Capture the cell that displays the provided text and extract its (X, Y) central coordinate. 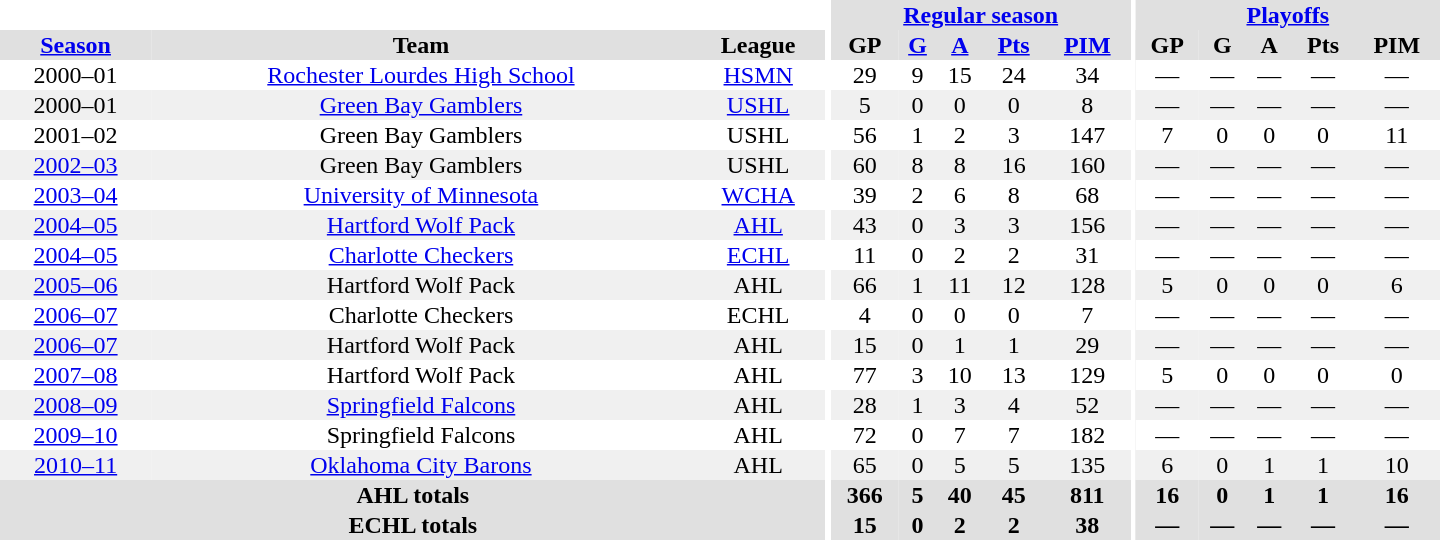
72 (865, 435)
2008–09 (76, 405)
811 (1087, 495)
24 (1014, 75)
Rochester Lourdes High School (420, 75)
12 (1014, 285)
39 (865, 195)
28 (865, 405)
2007–08 (76, 375)
2005–06 (76, 285)
2010–11 (76, 465)
40 (960, 495)
156 (1087, 225)
34 (1087, 75)
Oklahoma City Barons (420, 465)
43 (865, 225)
68 (1087, 195)
56 (865, 135)
147 (1087, 135)
52 (1087, 405)
366 (865, 495)
2009–10 (76, 435)
2001–02 (76, 135)
60 (865, 165)
45 (1014, 495)
Regular season (981, 15)
129 (1087, 375)
WCHA (758, 195)
Team (420, 45)
160 (1087, 165)
128 (1087, 285)
13 (1014, 375)
League (758, 45)
2003–04 (76, 195)
AHL totals (413, 495)
77 (865, 375)
2002–03 (76, 165)
HSMN (758, 75)
135 (1087, 465)
9 (918, 75)
182 (1087, 435)
38 (1087, 525)
ECHL totals (413, 525)
Playoffs (1288, 15)
Season (76, 45)
University of Minnesota (420, 195)
65 (865, 465)
31 (1087, 255)
66 (865, 285)
